Identify which cell holds the provided text, then report its (x, y) central coordinate. 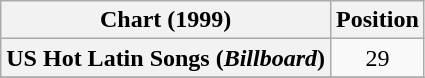
Chart (1999) (166, 20)
29 (378, 58)
US Hot Latin Songs (Billboard) (166, 58)
Position (378, 20)
